Provide the (X, Y) coordinate of the cell's center where the given text is located.  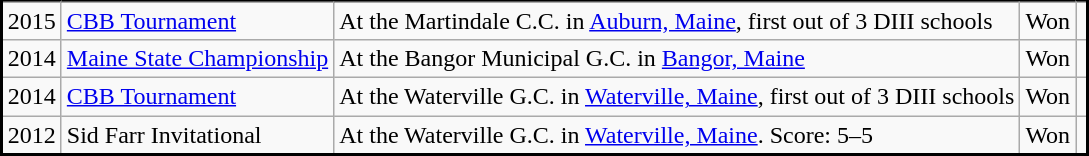
2012 (32, 136)
Sid Farr Invitational (197, 136)
At the Waterville G.C. in Waterville, Maine. Score: 5–5 (677, 136)
At the Bangor Municipal G.C. in Bangor, Maine (677, 59)
Maine State Championship (197, 59)
2015 (32, 21)
At the Waterville G.C. in Waterville, Maine, first out of 3 DIII schools (677, 97)
At the Martindale C.C. in Auburn, Maine, first out of 3 DIII schools (677, 21)
